Capture the cell that displays the provided text and extract its [x, y] central coordinate. 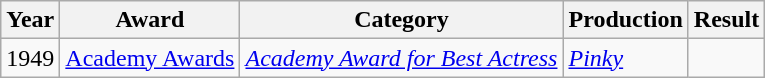
Result [726, 20]
Production [626, 20]
Academy Award for Best Actress [402, 58]
Category [402, 20]
1949 [30, 58]
Academy Awards [150, 58]
Award [150, 20]
Year [30, 20]
Pinky [626, 58]
